Output the (X, Y) coordinate of the center of the cell containing the given text.  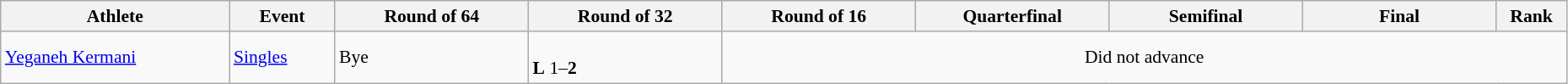
Event (282, 16)
Yeganeh Kermani (115, 58)
Round of 16 (818, 16)
Rank (1532, 16)
Athlete (115, 16)
Quarterfinal (1012, 16)
Semifinal (1206, 16)
Round of 32 (626, 16)
Did not advance (1144, 58)
Singles (282, 58)
Bye (432, 58)
Final (1398, 16)
L 1–2 (626, 58)
Round of 64 (432, 16)
